Return [X, Y] of the center of cell containing provided text 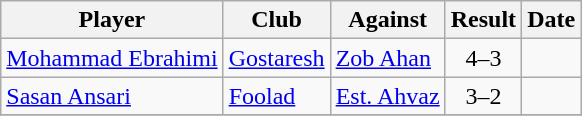
3–2 [483, 96]
Sasan Ansari [112, 96]
Foolad [276, 96]
Club [276, 20]
4–3 [483, 58]
Zob Ahan [388, 58]
Mohammad Ebrahimi [112, 58]
Result [483, 20]
Against [388, 20]
Est. Ahvaz [388, 96]
Player [112, 20]
Gostaresh [276, 58]
Date [552, 20]
